Output the (x, y) coordinate of the center of the cell containing the given text.  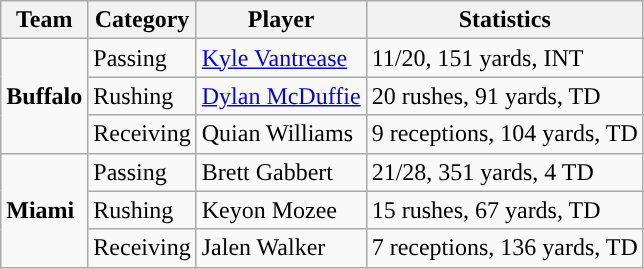
Player (281, 20)
Statistics (504, 20)
9 receptions, 104 yards, TD (504, 134)
Buffalo (44, 96)
Quian Williams (281, 134)
11/20, 151 yards, INT (504, 58)
15 rushes, 67 yards, TD (504, 210)
20 rushes, 91 yards, TD (504, 96)
7 receptions, 136 yards, TD (504, 248)
Kyle Vantrease (281, 58)
21/28, 351 yards, 4 TD (504, 172)
Keyon Mozee (281, 210)
Dylan McDuffie (281, 96)
Category (142, 20)
Brett Gabbert (281, 172)
Miami (44, 210)
Team (44, 20)
Jalen Walker (281, 248)
